Search for the cell housing the specified text and yield its [x, y] center coordinate. 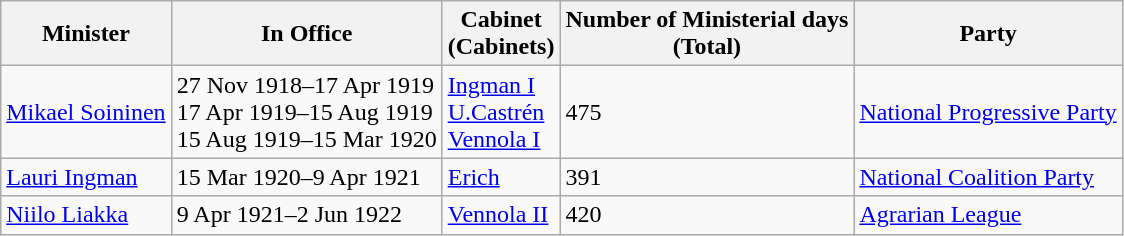
420 [707, 215]
391 [707, 177]
Cabinet(Cabinets) [501, 34]
475 [707, 112]
Party [988, 34]
Niilo Liakka [86, 215]
27 Nov 1918–17 Apr 191917 Apr 1919–15 Aug 191915 Aug 1919–15 Mar 1920 [306, 112]
Minister [86, 34]
9 Apr 1921–2 Jun 1922 [306, 215]
Mikael Soininen [86, 112]
In Office [306, 34]
Erich [501, 177]
15 Mar 1920–9 Apr 1921 [306, 177]
Vennola II [501, 215]
Number of Ministerial days (Total) [707, 34]
Agrarian League [988, 215]
Lauri Ingman [86, 177]
National Coalition Party [988, 177]
National Progressive Party [988, 112]
Ingman IU.CastrénVennola I [501, 112]
